Identify which cell holds the provided text, then report its (x, y) central coordinate. 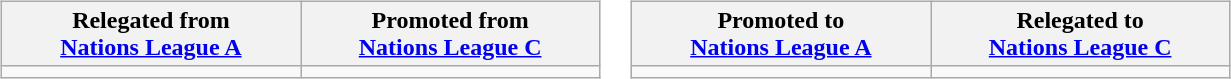
Promoted toNations League A (780, 34)
Promoted fromNations League C (450, 34)
Relegated fromNations League A (150, 34)
Relegated toNations League C (1080, 34)
